Search for the cell housing the specified text and yield its (x, y) center coordinate. 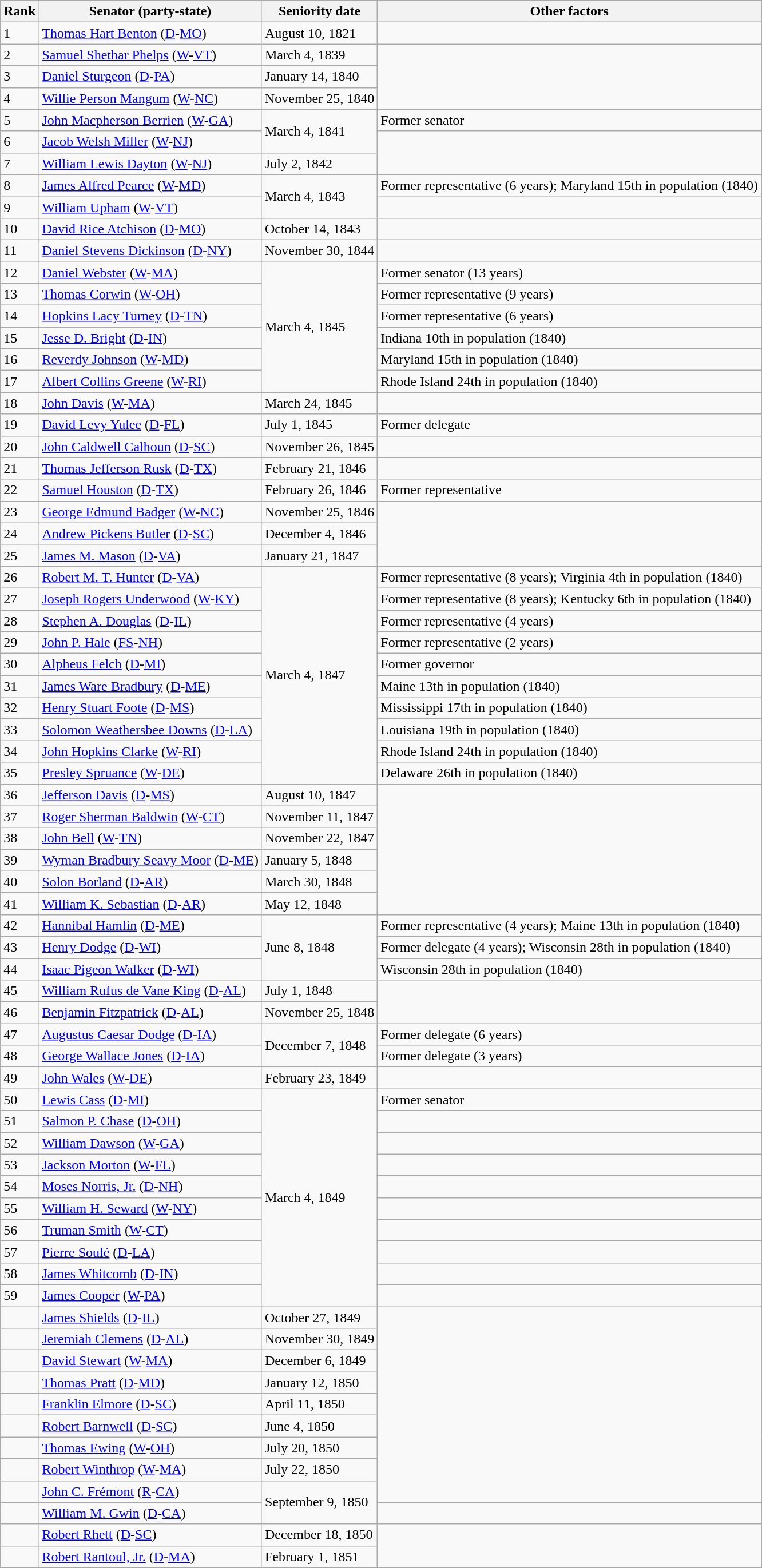
Former delegate (3 years) (570, 1056)
59 (19, 1295)
56 (19, 1230)
June 4, 1850 (319, 1426)
Former representative (6 years) (570, 316)
Roger Sherman Baldwin (W-CT) (150, 817)
57 (19, 1252)
James M. Mason (D-VA) (150, 555)
December 18, 1850 (319, 1535)
Daniel Stevens Dickinson (D-NY) (150, 250)
Alpheus Felch (D-MI) (150, 664)
December 7, 1848 (319, 1045)
John P. Hale (FS-NH) (150, 643)
William Rufus de Vane King (D-AL) (150, 991)
Delaware 26th in population (1840) (570, 773)
47 (19, 1034)
Other factors (570, 11)
January 21, 1847 (319, 555)
March 24, 1845 (319, 403)
35 (19, 773)
3 (19, 77)
51 (19, 1121)
Wisconsin 28th in population (1840) (570, 969)
Thomas Jefferson Rusk (D-TX) (150, 468)
William M. Gwin (D-CA) (150, 1513)
46 (19, 1013)
William H. Seward (W-NY) (150, 1208)
26 (19, 577)
November 30, 1844 (319, 250)
Former delegate (6 years) (570, 1034)
Former delegate (570, 425)
Lewis Cass (D-MI) (150, 1100)
Daniel Sturgeon (D-PA) (150, 77)
Former representative (6 years); Maryland 15th in population (1840) (570, 185)
March 4, 1843 (319, 196)
44 (19, 969)
July 1, 1848 (319, 991)
Thomas Corwin (W-OH) (150, 295)
August 10, 1821 (319, 33)
October 14, 1843 (319, 229)
42 (19, 925)
Former representative (8 years); Virginia 4th in population (1840) (570, 577)
25 (19, 555)
29 (19, 643)
James Cooper (W-PA) (150, 1295)
Former representative (4 years) (570, 620)
1 (19, 33)
Thomas Hart Benton (D-MO) (150, 33)
Jacob Welsh Miller (W-NJ) (150, 142)
Hannibal Hamlin (D-ME) (150, 925)
February 21, 1846 (319, 468)
8 (19, 185)
Wyman Bradbury Seavy Moor (D-ME) (150, 860)
Stephen A. Douglas (D-IL) (150, 620)
January 5, 1848 (319, 860)
52 (19, 1143)
February 26, 1846 (319, 490)
38 (19, 838)
11 (19, 250)
Jackson Morton (W-FL) (150, 1165)
2 (19, 55)
48 (19, 1056)
18 (19, 403)
March 4, 1849 (319, 1197)
Solon Borland (D-AR) (150, 882)
15 (19, 338)
37 (19, 817)
14 (19, 316)
December 6, 1849 (319, 1361)
March 4, 1839 (319, 55)
October 27, 1849 (319, 1317)
John Hopkins Clarke (W-RI) (150, 751)
9 (19, 207)
March 4, 1841 (319, 131)
August 10, 1847 (319, 795)
William K. Sebastian (D-AR) (150, 904)
Thomas Pratt (D-MD) (150, 1383)
John Caldwell Calhoun (D-SC) (150, 447)
Daniel Webster (W-MA) (150, 273)
58 (19, 1273)
March 30, 1848 (319, 882)
19 (19, 425)
Moses Norris, Jr. (D-NH) (150, 1187)
30 (19, 664)
Benjamin Fitzpatrick (D-AL) (150, 1013)
John Bell (W-TN) (150, 838)
21 (19, 468)
September 9, 1850 (319, 1502)
41 (19, 904)
24 (19, 534)
33 (19, 730)
Solomon Weathersbee Downs (D-LA) (150, 730)
Henry Dodge (D-WI) (150, 947)
May 12, 1848 (319, 904)
10 (19, 229)
Truman Smith (W-CT) (150, 1230)
June 8, 1848 (319, 947)
Jesse D. Bright (D-IN) (150, 338)
31 (19, 686)
Hopkins Lacy Turney (D-TN) (150, 316)
Reverdy Johnson (W-MD) (150, 360)
November 25, 1840 (319, 98)
28 (19, 620)
Thomas Ewing (W-OH) (150, 1448)
Robert Rantoul, Jr. (D-MA) (150, 1557)
20 (19, 447)
William Upham (W-VT) (150, 207)
April 11, 1850 (319, 1404)
Robert Barnwell (D-SC) (150, 1426)
16 (19, 360)
January 14, 1840 (319, 77)
November 11, 1847 (319, 817)
George Wallace Jones (D-IA) (150, 1056)
January 12, 1850 (319, 1383)
Robert M. T. Hunter (D-VA) (150, 577)
David Stewart (W-MA) (150, 1361)
7 (19, 164)
34 (19, 751)
Samuel Houston (D-TX) (150, 490)
March 4, 1847 (319, 675)
David Levy Yulee (D-FL) (150, 425)
6 (19, 142)
John Macpherson Berrien (W-GA) (150, 120)
43 (19, 947)
Senator (party-state) (150, 11)
James Alfred Pearce (W-MD) (150, 185)
Willie Person Mangum (W-NC) (150, 98)
Joseph Rogers Underwood (W-KY) (150, 599)
John Davis (W-MA) (150, 403)
Jeremiah Clemens (D-AL) (150, 1339)
Former representative (2 years) (570, 643)
54 (19, 1187)
November 25, 1846 (319, 512)
50 (19, 1100)
Former delegate (4 years); Wisconsin 28th in population (1840) (570, 947)
July 2, 1842 (319, 164)
53 (19, 1165)
22 (19, 490)
November 30, 1849 (319, 1339)
Samuel Shethar Phelps (W-VT) (150, 55)
Augustus Caesar Dodge (D-IA) (150, 1034)
17 (19, 381)
Jefferson Davis (D-MS) (150, 795)
Indiana 10th in population (1840) (570, 338)
5 (19, 120)
Mississippi 17th in population (1840) (570, 708)
March 4, 1845 (319, 327)
February 1, 1851 (319, 1557)
William Dawson (W-GA) (150, 1143)
James Shields (D-IL) (150, 1317)
55 (19, 1208)
23 (19, 512)
Maryland 15th in population (1840) (570, 360)
Former representative (4 years); Maine 13th in population (1840) (570, 925)
40 (19, 882)
49 (19, 1078)
Presley Spruance (W-DE) (150, 773)
4 (19, 98)
Pierre Soulé (D-LA) (150, 1252)
Robert Winthrop (W-MA) (150, 1470)
July 1, 1845 (319, 425)
39 (19, 860)
Albert Collins Greene (W-RI) (150, 381)
George Edmund Badger (W-NC) (150, 512)
John C. Frémont (R-CA) (150, 1491)
Rank (19, 11)
December 4, 1846 (319, 534)
Former representative (570, 490)
February 23, 1849 (319, 1078)
David Rice Atchison (D-MO) (150, 229)
Maine 13th in population (1840) (570, 686)
32 (19, 708)
45 (19, 991)
July 22, 1850 (319, 1470)
November 25, 1848 (319, 1013)
36 (19, 795)
Robert Rhett (D-SC) (150, 1535)
Former senator (13 years) (570, 273)
27 (19, 599)
James Ware Bradbury (D-ME) (150, 686)
James Whitcomb (D-IN) (150, 1273)
Seniority date (319, 11)
Former representative (9 years) (570, 295)
Franklin Elmore (D-SC) (150, 1404)
Henry Stuart Foote (D-MS) (150, 708)
Andrew Pickens Butler (D-SC) (150, 534)
13 (19, 295)
July 20, 1850 (319, 1448)
Former governor (570, 664)
William Lewis Dayton (W-NJ) (150, 164)
Isaac Pigeon Walker (D-WI) (150, 969)
Former representative (8 years); Kentucky 6th in population (1840) (570, 599)
Salmon P. Chase (D-OH) (150, 1121)
12 (19, 273)
John Wales (W-DE) (150, 1078)
November 22, 1847 (319, 838)
November 26, 1845 (319, 447)
Louisiana 19th in population (1840) (570, 730)
